Capture the cell that displays the provided text and extract its (X, Y) central coordinate. 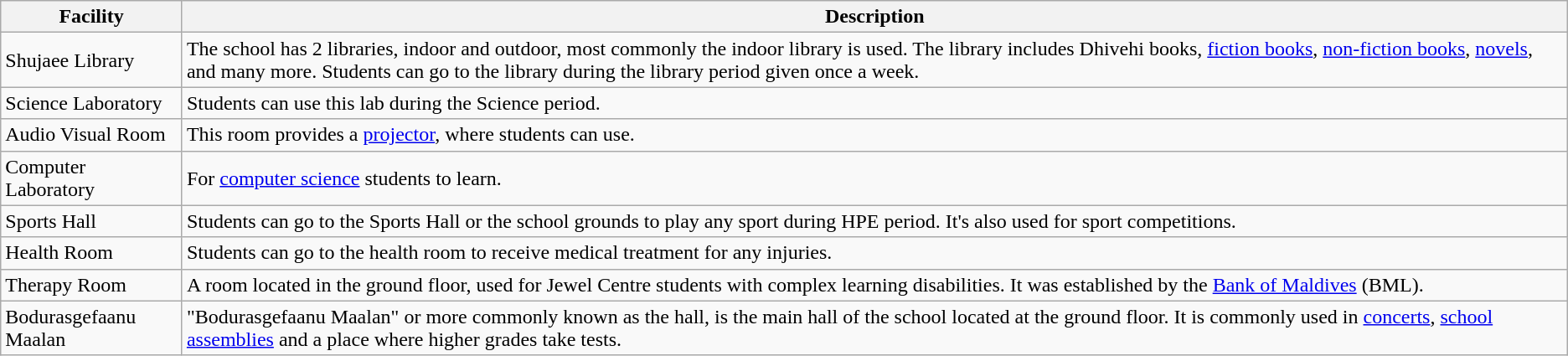
Sports Hall (92, 221)
Description (874, 17)
For computer science students to learn. (874, 178)
Shujaee Library (92, 60)
Bodurasgefaanu Maalan (92, 328)
This room provides a projector, where students can use. (874, 135)
Science Laboratory (92, 103)
Students can use this lab during the Science period. (874, 103)
Facility (92, 17)
Students can go to the health room to receive medical treatment for any injuries. (874, 253)
Health Room (92, 253)
Therapy Room (92, 285)
Students can go to the Sports Hall or the school grounds to play any sport during HPE period. It's also used for sport competitions. (874, 221)
Audio Visual Room (92, 135)
Computer Laboratory (92, 178)
